Capture the cell that displays the provided text and extract its (X, Y) central coordinate. 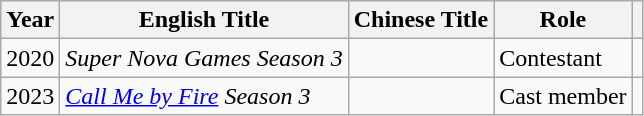
English Title (204, 20)
Chinese Title (421, 20)
Super Nova Games Season 3 (204, 58)
2020 (30, 58)
Year (30, 20)
2023 (30, 96)
Call Me by Fire Season 3 (204, 96)
Cast member (563, 96)
Role (563, 20)
Contestant (563, 58)
